Return the (x, y) coordinate for the center point of the cell that contains the specified text.  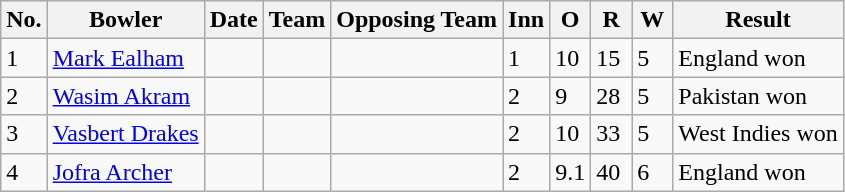
No. (24, 20)
6 (652, 172)
Wasim Akram (126, 96)
Mark Ealham (126, 58)
O (570, 20)
Pakistan won (758, 96)
Vasbert Drakes (126, 134)
Team (297, 20)
4 (24, 172)
W (652, 20)
Opposing Team (417, 20)
Date (234, 20)
33 (612, 134)
15 (612, 58)
28 (612, 96)
R (612, 20)
Result (758, 20)
West Indies won (758, 134)
9 (570, 96)
9.1 (570, 172)
40 (612, 172)
Inn (526, 20)
3 (24, 134)
Bowler (126, 20)
Jofra Archer (126, 172)
